From the cell containing the given text, extract its center point as (x, y) coordinate. 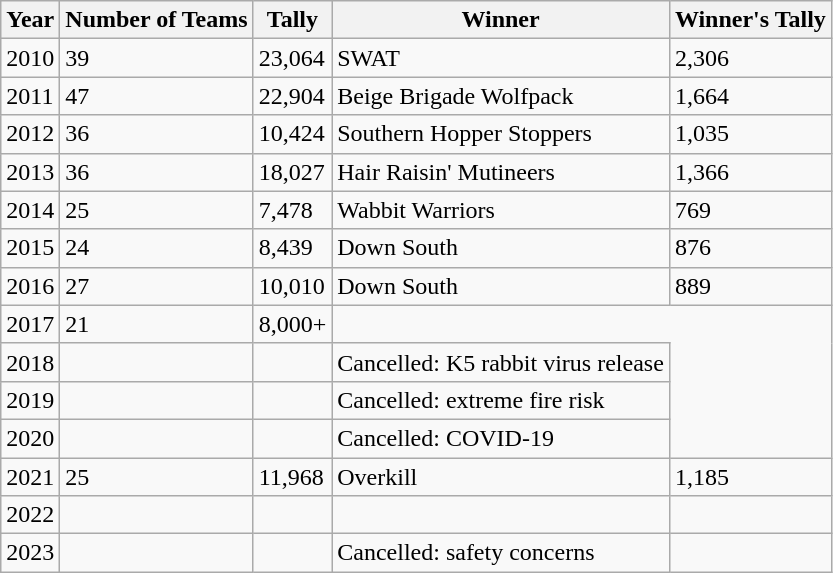
23,064 (292, 58)
21 (156, 324)
10,424 (292, 134)
2011 (30, 96)
2022 (30, 515)
2010 (30, 58)
1,366 (750, 172)
18,027 (292, 172)
1,185 (750, 477)
39 (156, 58)
2,306 (750, 58)
2020 (30, 438)
Cancelled: extreme fire risk (501, 400)
2016 (30, 286)
Number of Teams (156, 20)
22,904 (292, 96)
1,664 (750, 96)
2017 (30, 324)
2014 (30, 210)
11,968 (292, 477)
1,035 (750, 134)
8,000+ (292, 324)
10,010 (292, 286)
Winner's Tally (750, 20)
24 (156, 248)
Cancelled: K5 rabbit virus release (501, 362)
SWAT (501, 58)
Southern Hopper Stoppers (501, 134)
Overkill (501, 477)
2018 (30, 362)
Cancelled: safety concerns (501, 553)
Cancelled: COVID-19 (501, 438)
7,478 (292, 210)
2015 (30, 248)
2023 (30, 553)
Wabbit Warriors (501, 210)
2021 (30, 477)
47 (156, 96)
2019 (30, 400)
2012 (30, 134)
876 (750, 248)
8,439 (292, 248)
2013 (30, 172)
Beige Brigade Wolfpack (501, 96)
769 (750, 210)
Hair Raisin' Mutineers (501, 172)
Tally (292, 20)
Winner (501, 20)
889 (750, 286)
27 (156, 286)
Year (30, 20)
